Search for the cell housing the specified text and yield its [x, y] center coordinate. 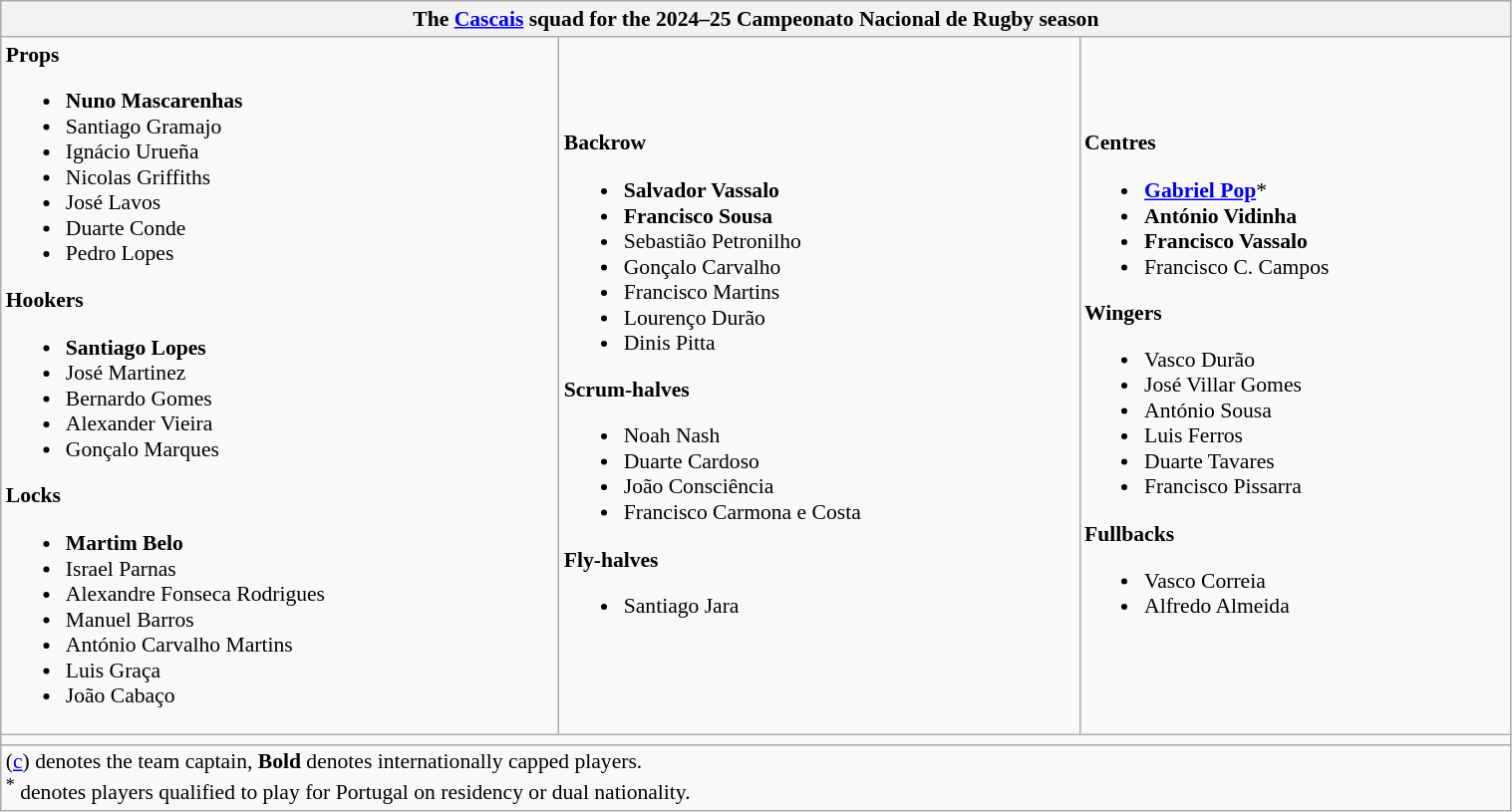
The Cascais squad for the 2024–25 Campeonato Nacional de Rugby season [756, 19]
